Identify which cell holds the provided text, then report its (X, Y) central coordinate. 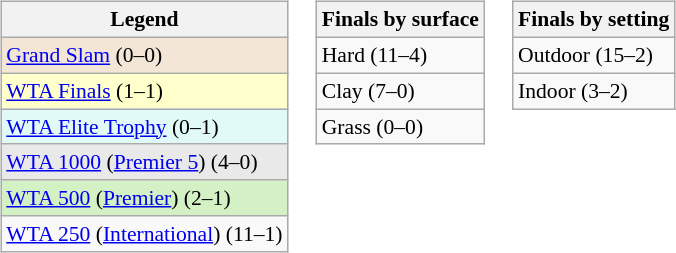
Finals by surface (400, 20)
Finals by setting (594, 20)
WTA Elite Trophy (0–1) (144, 127)
WTA 500 (Premier) (2–1) (144, 198)
Clay (7–0) (400, 91)
Outdoor (15–2) (594, 55)
Grand Slam (0–0) (144, 55)
WTA 250 (International) (11–1) (144, 234)
WTA Finals (1–1) (144, 91)
Legend (144, 20)
Grass (0–0) (400, 127)
WTA 1000 (Premier 5) (4–0) (144, 162)
Indoor (3–2) (594, 91)
Hard (11–4) (400, 55)
